Capture the cell that displays the provided text and extract its (X, Y) central coordinate. 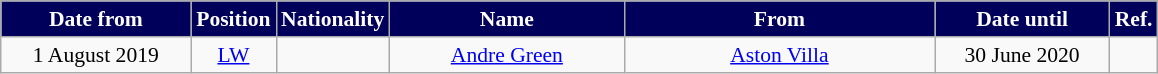
Ref. (1134, 19)
Aston Villa (779, 55)
1 August 2019 (96, 55)
30 June 2020 (1022, 55)
Nationality (332, 19)
Name (506, 19)
From (779, 19)
Andre Green (506, 55)
LW (234, 55)
Date from (96, 19)
Date until (1022, 19)
Position (234, 19)
